Find where the given text appears and provide that cell's center as (x, y) coordinate. 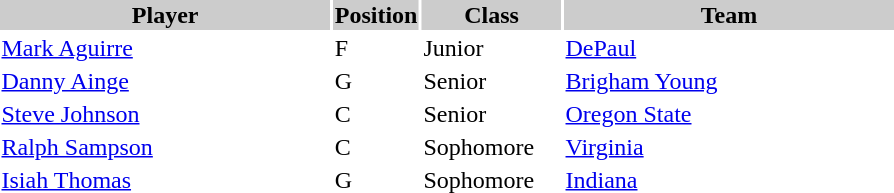
Virginia (729, 147)
Sophomore (492, 147)
Player (165, 15)
DePaul (729, 48)
Brigham Young (729, 81)
Ralph Sampson (165, 147)
Class (492, 15)
Mark Aguirre (165, 48)
Steve Johnson (165, 114)
Oregon State (729, 114)
Junior (492, 48)
G (376, 81)
Team (729, 15)
F (376, 48)
Position (376, 15)
Danny Ainge (165, 81)
